Identify which cell holds the provided text, then report its [X, Y] central coordinate. 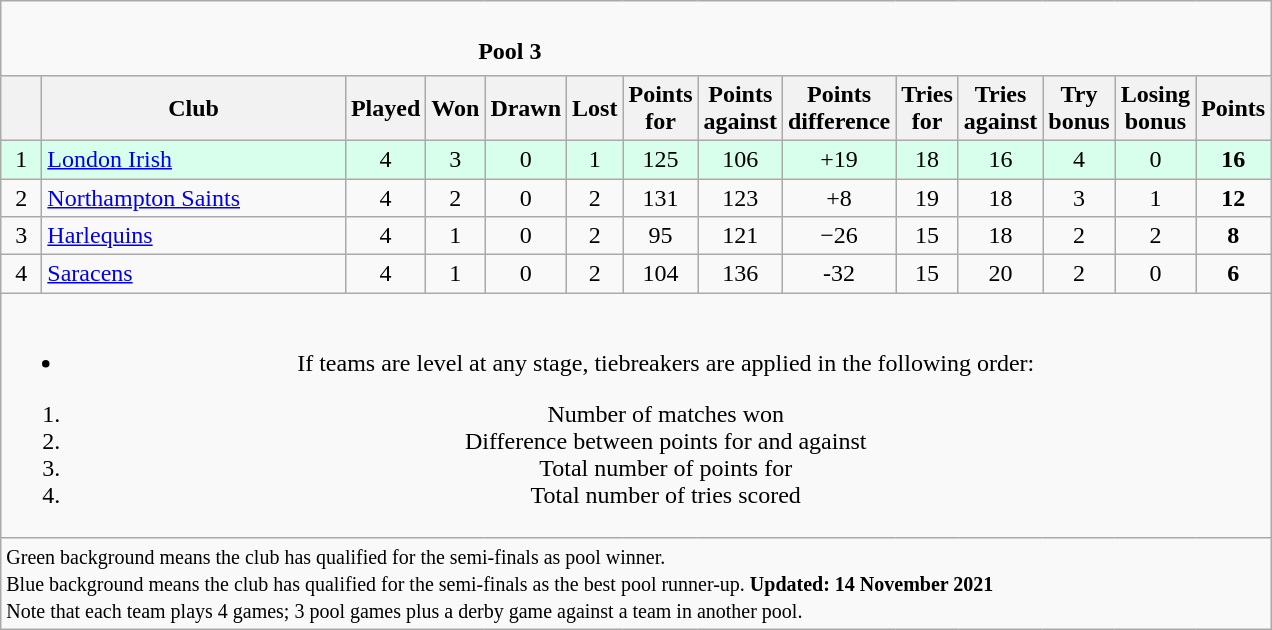
Points difference [838, 108]
104 [660, 274]
12 [1234, 197]
Points for [660, 108]
Saracens [194, 274]
20 [1000, 274]
123 [740, 197]
Club [194, 108]
8 [1234, 236]
Harlequins [194, 236]
Points against [740, 108]
136 [740, 274]
-32 [838, 274]
−26 [838, 236]
Try bonus [1079, 108]
Points [1234, 108]
106 [740, 159]
London Irish [194, 159]
Tries for [928, 108]
95 [660, 236]
Played [385, 108]
+8 [838, 197]
Drawn [526, 108]
6 [1234, 274]
125 [660, 159]
Won [456, 108]
121 [740, 236]
131 [660, 197]
+19 [838, 159]
Lost [595, 108]
19 [928, 197]
Losing bonus [1155, 108]
Tries against [1000, 108]
Northampton Saints [194, 197]
